Scan for the cell matching the given text and deliver its [x, y] coordinate at center. 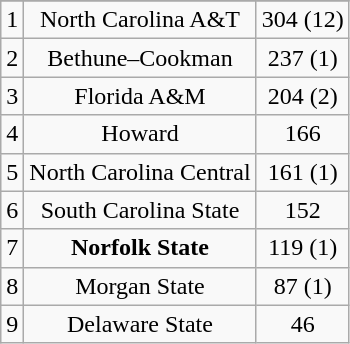
8 [12, 286]
South Carolina State [140, 210]
237 (1) [302, 58]
1 [12, 20]
304 (12) [302, 20]
119 (1) [302, 248]
2 [12, 58]
Norfolk State [140, 248]
46 [302, 324]
Bethune–Cookman [140, 58]
Howard [140, 134]
North Carolina A&T [140, 20]
3 [12, 96]
Florida A&M [140, 96]
5 [12, 172]
Morgan State [140, 286]
Delaware State [140, 324]
152 [302, 210]
4 [12, 134]
166 [302, 134]
204 (2) [302, 96]
87 (1) [302, 286]
6 [12, 210]
7 [12, 248]
9 [12, 324]
North Carolina Central [140, 172]
161 (1) [302, 172]
